Search for the cell housing the specified text and yield its (x, y) center coordinate. 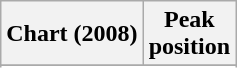
Peakposition (189, 34)
Chart (2008) (72, 34)
